Locate the cell with the specified text and output its [X, Y] center coordinate. 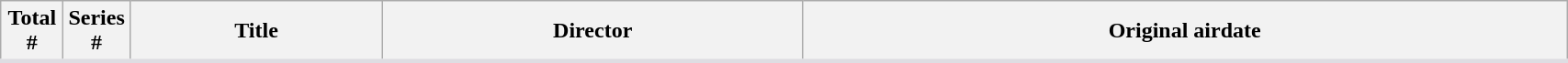
Original airdate [1185, 31]
Director [593, 31]
Series# [96, 31]
Title [255, 31]
Total# [32, 31]
